Detect which cell encompasses the target text, then output its (X, Y) center coordinate. 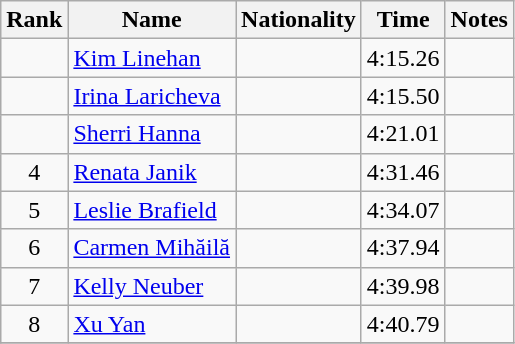
Leslie Brafield (152, 210)
Carmen Mihăilă (152, 248)
4:21.01 (403, 134)
Xu Yan (152, 324)
4:40.79 (403, 324)
Notes (479, 20)
4:39.98 (403, 286)
4:15.50 (403, 96)
4 (34, 172)
4:15.26 (403, 58)
Nationality (299, 20)
Kelly Neuber (152, 286)
Kim Linehan (152, 58)
Irina Laricheva (152, 96)
Time (403, 20)
5 (34, 210)
7 (34, 286)
4:34.07 (403, 210)
Sherri Hanna (152, 134)
4:37.94 (403, 248)
Renata Janik (152, 172)
Rank (34, 20)
8 (34, 324)
Name (152, 20)
6 (34, 248)
4:31.46 (403, 172)
